Detect which cell encompasses the target text, then output its (X, Y) center coordinate. 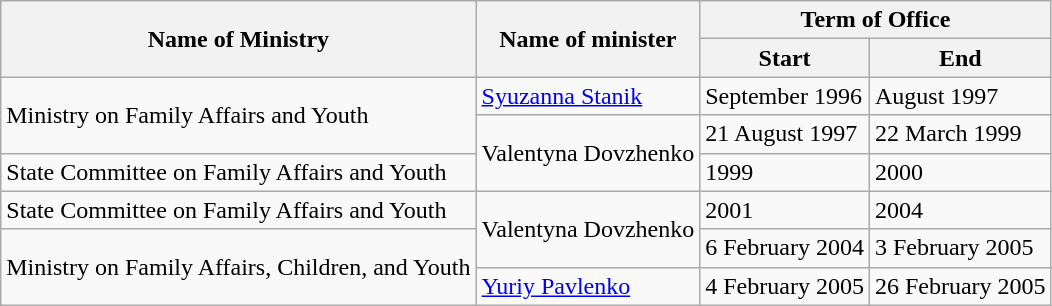
Ministry on Family Affairs, Children, and Youth (238, 267)
Yuriy Pavlenko (588, 286)
4 February 2005 (785, 286)
2004 (960, 210)
22 March 1999 (960, 134)
26 February 2005 (960, 286)
3 February 2005 (960, 248)
2001 (785, 210)
August 1997 (960, 96)
End (960, 58)
Ministry on Family Affairs and Youth (238, 115)
2000 (960, 172)
Name of Ministry (238, 39)
September 1996 (785, 96)
6 February 2004 (785, 248)
1999 (785, 172)
Syuzanna Stanik (588, 96)
Term of Office (876, 20)
Name of minister (588, 39)
Start (785, 58)
21 August 1997 (785, 134)
